Return [X, Y] of the center of cell containing provided text 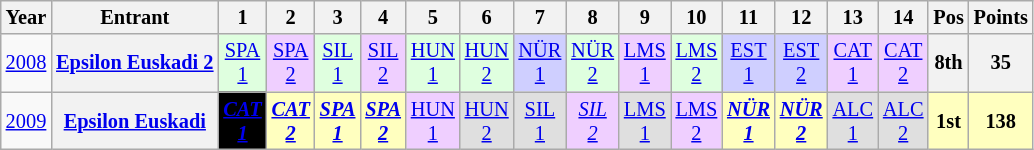
5 [433, 17]
Epsilon Euskadi 2 [134, 63]
Pos [948, 17]
12 [802, 17]
8 [592, 17]
EST2 [802, 63]
35 [1001, 63]
ALC1 [853, 121]
11 [748, 17]
9 [645, 17]
10 [697, 17]
Year [26, 17]
1 [242, 17]
4 [383, 17]
8th [948, 63]
3 [338, 17]
7 [540, 17]
2009 [26, 121]
6 [487, 17]
EST1 [748, 63]
2 [291, 17]
ALC2 [903, 121]
Points [1001, 17]
14 [903, 17]
1st [948, 121]
Epsilon Euskadi [134, 121]
Entrant [134, 17]
2008 [26, 63]
13 [853, 17]
138 [1001, 121]
